Find where the given text appears and provide that cell's center as (X, Y) coordinate. 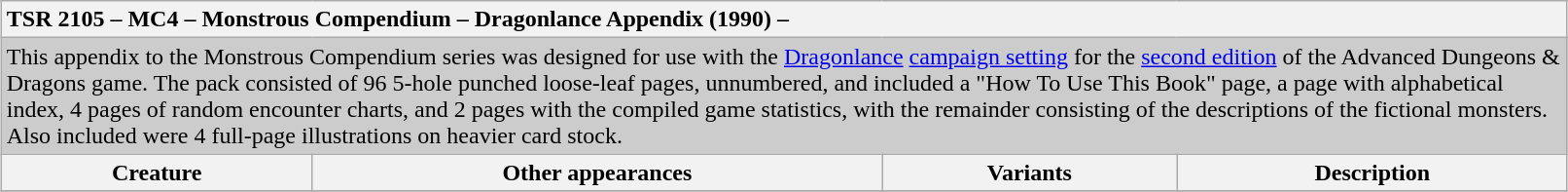
Variants (1030, 173)
Other appearances (597, 173)
Creature (157, 173)
TSR 2105 – MC4 – Monstrous Compendium – Dragonlance Appendix (1990) – (784, 19)
Description (1372, 173)
